Capture the cell that displays the provided text and extract its [x, y] central coordinate. 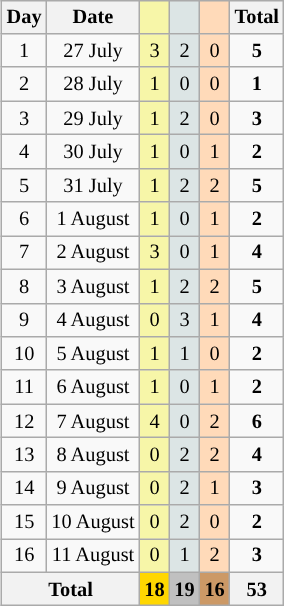
11 August [94, 556]
15 [24, 522]
4 August [94, 320]
30 July [94, 152]
7 August [94, 421]
Day [24, 17]
8 [24, 286]
1 August [94, 219]
6 August [94, 387]
3 August [94, 286]
9 August [94, 488]
Date [94, 17]
13 [24, 455]
18 [154, 589]
7 [24, 253]
53 [257, 589]
11 [24, 387]
19 [185, 589]
2 August [94, 253]
31 July [94, 185]
29 July [94, 118]
27 July [94, 51]
8 August [94, 455]
12 [24, 421]
9 [24, 320]
5 August [94, 354]
28 July [94, 84]
10 August [94, 522]
14 [24, 488]
10 [24, 354]
